Pinpoint the cell where the given text exists, returning its [X, Y] midpoint coordinate. 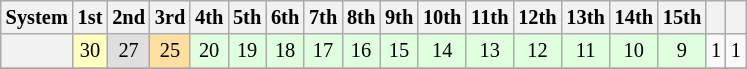
11 [585, 51]
19 [247, 51]
13 [490, 51]
11th [490, 17]
27 [128, 51]
25 [170, 51]
6th [285, 17]
3rd [170, 17]
16 [361, 51]
14th [634, 17]
15th [682, 17]
10 [634, 51]
18 [285, 51]
15 [399, 51]
8th [361, 17]
2nd [128, 17]
4th [209, 17]
17 [323, 51]
System [37, 17]
10th [442, 17]
7th [323, 17]
9 [682, 51]
20 [209, 51]
5th [247, 17]
9th [399, 17]
1st [90, 17]
13th [585, 17]
12th [537, 17]
12 [537, 51]
14 [442, 51]
30 [90, 51]
